Identify which cell holds the provided text, then report its (X, Y) central coordinate. 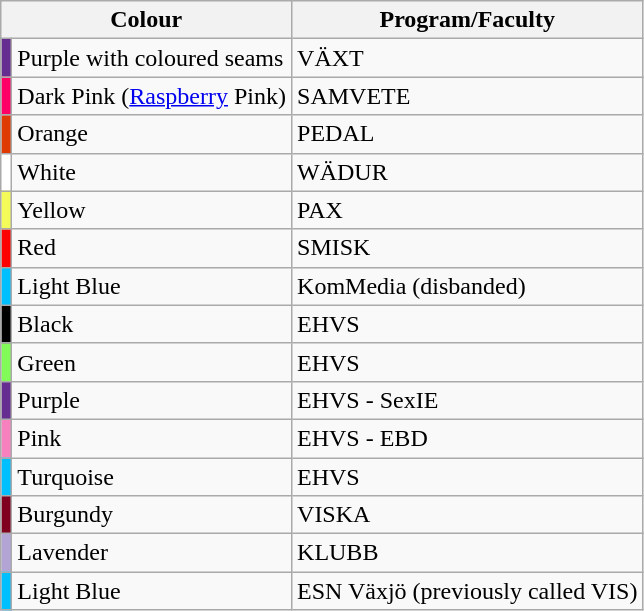
KomMedia (disbanded) (468, 286)
Orange (152, 134)
KLUBB (468, 553)
VISKA (468, 515)
Turquoise (152, 477)
Purple with coloured seams (152, 58)
Green (152, 362)
Pink (152, 438)
Purple (152, 400)
ESN Växjö (previously called VIS) (468, 591)
WÄDUR (468, 172)
Dark Pink (Raspberry Pink) (152, 96)
Black (152, 324)
SMISK (468, 248)
SAMVETE (468, 96)
EHVS - EBD (468, 438)
Yellow (152, 210)
Burgundy (152, 515)
Red (152, 248)
EHVS - SexIE (468, 400)
VÄXT (468, 58)
PEDAL (468, 134)
Colour (146, 20)
PAX (468, 210)
Lavender (152, 553)
Program/Faculty (468, 20)
White (152, 172)
